Locate the cell with the specified text and output its (x, y) center coordinate. 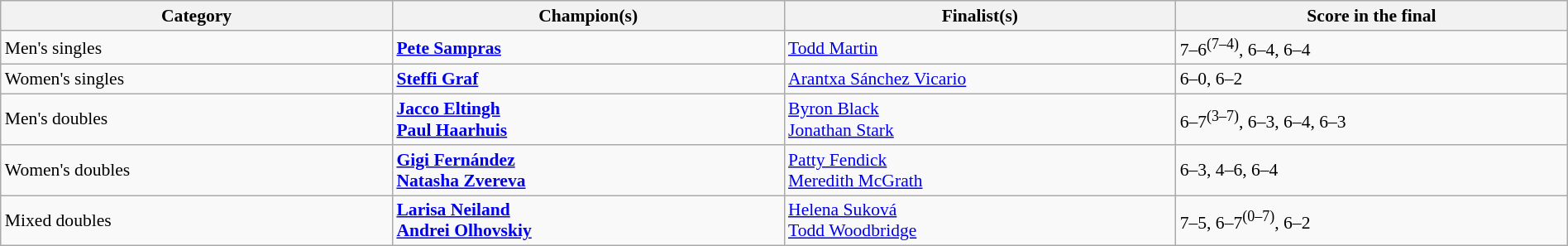
Patty Fendick Meredith McGrath (980, 171)
Category (197, 16)
Champion(s) (588, 16)
7–6(7–4), 6–4, 6–4 (1372, 48)
Women's doubles (197, 171)
Men's singles (197, 48)
Mixed doubles (197, 220)
Gigi Fernández Natasha Zvereva (588, 171)
6–7(3–7), 6–3, 6–4, 6–3 (1372, 119)
Jacco Eltingh Paul Haarhuis (588, 119)
Steffi Graf (588, 80)
Byron Black Jonathan Stark (980, 119)
7–5, 6–7(0–7), 6–2 (1372, 220)
Helena Suková Todd Woodbridge (980, 220)
Arantxa Sánchez Vicario (980, 80)
6–0, 6–2 (1372, 80)
Score in the final (1372, 16)
Larisa Neiland Andrei Olhovskiy (588, 220)
6–3, 4–6, 6–4 (1372, 171)
Pete Sampras (588, 48)
Women's singles (197, 80)
Finalist(s) (980, 16)
Men's doubles (197, 119)
Todd Martin (980, 48)
